Output the [X, Y] coordinate of the center of the cell containing the given text.  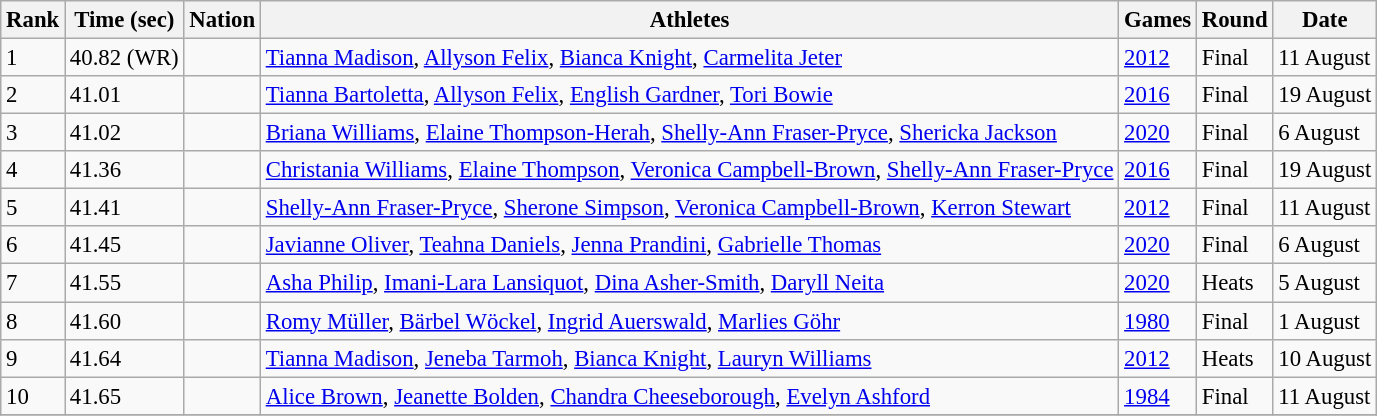
41.02 [124, 133]
Games [1158, 20]
41.41 [124, 208]
Romy Müller, Bärbel Wöckel, Ingrid Auerswald, Marlies Göhr [689, 321]
6 [33, 245]
4 [33, 170]
Briana Williams, Elaine Thompson-Herah, Shelly-Ann Fraser-Pryce, Shericka Jackson [689, 133]
41.01 [124, 95]
41.45 [124, 245]
Christania Williams, Elaine Thompson, Veronica Campbell-Brown, Shelly-Ann Fraser-Pryce [689, 170]
Time (sec) [124, 20]
Tianna Bartoletta, Allyson Felix, English Gardner, Tori Bowie [689, 95]
Alice Brown, Jeanette Bolden, Chandra Cheeseborough, Evelyn Ashford [689, 396]
8 [33, 321]
Date [1325, 20]
41.60 [124, 321]
10 [33, 396]
Tianna Madison, Jeneba Tarmoh, Bianca Knight, Lauryn Williams [689, 358]
1 [33, 58]
Javianne Oliver, Teahna Daniels, Jenna Prandini, Gabrielle Thomas [689, 245]
2 [33, 95]
7 [33, 283]
Shelly-Ann Fraser-Pryce, Sherone Simpson, Veronica Campbell-Brown, Kerron Stewart [689, 208]
1984 [1158, 396]
Athletes [689, 20]
9 [33, 358]
Asha Philip, Imani-Lara Lansiquot, Dina Asher-Smith, Daryll Neita [689, 283]
3 [33, 133]
41.36 [124, 170]
5 August [1325, 283]
Nation [222, 20]
41.65 [124, 396]
40.82 (WR) [124, 58]
Round [1234, 20]
5 [33, 208]
41.55 [124, 283]
Tianna Madison, Allyson Felix, Bianca Knight, Carmelita Jeter [689, 58]
10 August [1325, 358]
Rank [33, 20]
41.64 [124, 358]
1 August [1325, 321]
1980 [1158, 321]
